Return the (x, y) coordinate for the center point of the cell that contains the specified text.  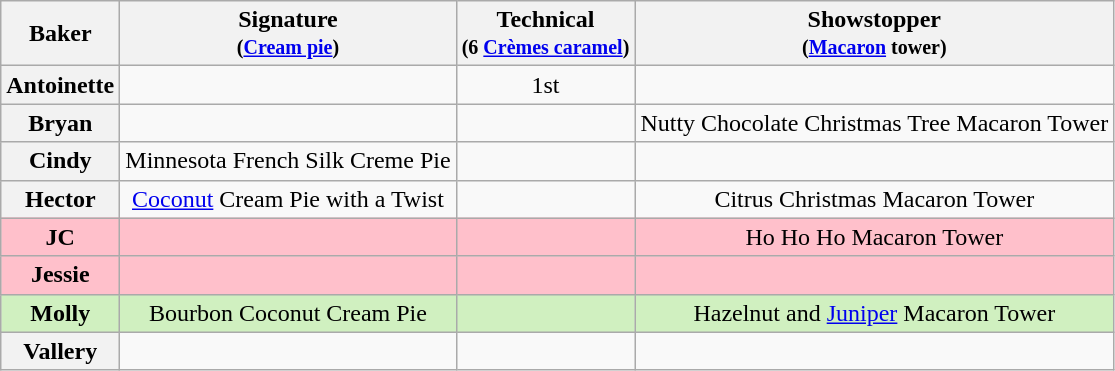
Hector (60, 199)
Bourbon Coconut Cream Pie (288, 313)
Cindy (60, 161)
Coconut Cream Pie with a Twist (288, 199)
Showstopper(Macaron tower) (874, 34)
Molly (60, 313)
Nutty Chocolate Christmas Tree Macaron Tower (874, 123)
Hazelnut and Juniper Macaron Tower (874, 313)
1st (546, 85)
Vallery (60, 351)
Baker (60, 34)
Signature(Cream pie) (288, 34)
Ho Ho Ho Macaron Tower (874, 237)
Antoinette (60, 85)
Citrus Christmas Macaron Tower (874, 199)
Technical(6 Crèmes caramel) (546, 34)
Minnesota French Silk Creme Pie (288, 161)
JC (60, 237)
Jessie (60, 275)
Bryan (60, 123)
